Provide the [X, Y] coordinate of the cell's center where the given text is located.  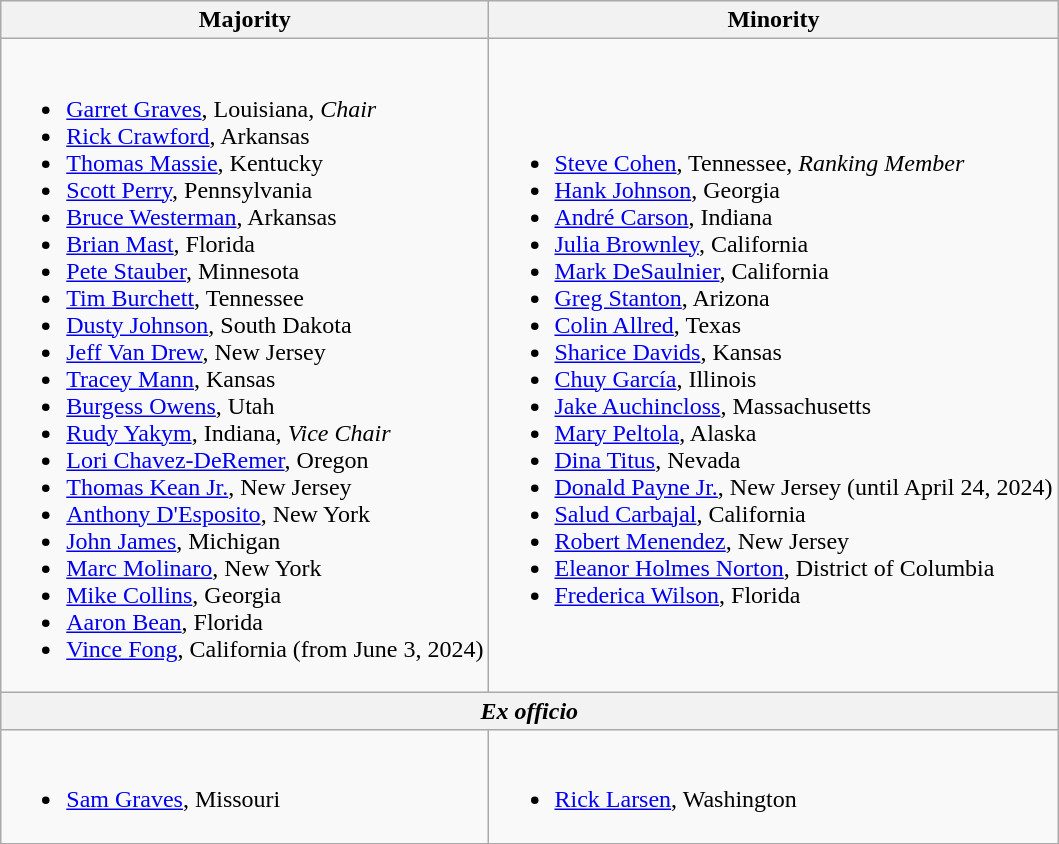
Majority [245, 20]
Ex officio [530, 711]
Sam Graves, Missouri [245, 786]
Minority [774, 20]
Rick Larsen, Washington [774, 786]
